Detect which cell encompasses the target text, then output its (X, Y) center coordinate. 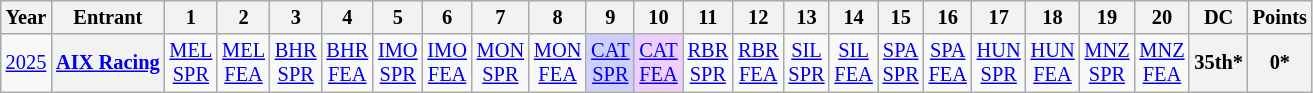
SILFEA (853, 63)
14 (853, 17)
Year (26, 17)
CATSPR (610, 63)
MNZSPR (1106, 63)
DC (1218, 17)
1 (192, 17)
10 (658, 17)
12 (758, 17)
35th* (1218, 63)
MELFEA (244, 63)
11 (708, 17)
13 (807, 17)
5 (398, 17)
19 (1106, 17)
9 (610, 17)
MELSPR (192, 63)
CATFEA (658, 63)
Entrant (108, 17)
SILSPR (807, 63)
2 (244, 17)
8 (558, 17)
16 (948, 17)
20 (1162, 17)
Points (1280, 17)
0* (1280, 63)
3 (296, 17)
HUNFEA (1053, 63)
18 (1053, 17)
RBRSPR (708, 63)
SPASPR (901, 63)
SPAFEA (948, 63)
15 (901, 17)
7 (500, 17)
4 (348, 17)
HUNSPR (999, 63)
6 (446, 17)
AIX Racing (108, 63)
MONFEA (558, 63)
BHRFEA (348, 63)
IMOSPR (398, 63)
RBRFEA (758, 63)
MNZFEA (1162, 63)
MONSPR (500, 63)
BHRSPR (296, 63)
2025 (26, 63)
IMOFEA (446, 63)
17 (999, 17)
